For the text-containing cell, return its midpoint in (X, Y) coordinate format. 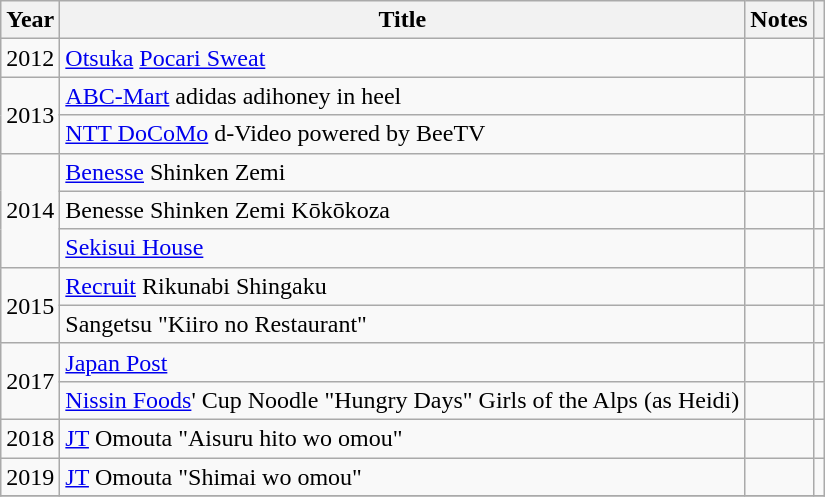
Sekisui House (402, 248)
ABC-Mart adidas adihoney in heel (402, 96)
Title (402, 20)
Recruit Rikunabi Shingaku (402, 286)
2019 (30, 477)
2017 (30, 381)
2015 (30, 305)
2014 (30, 210)
Year (30, 20)
Benesse Shinken Zemi Kōkōkoza (402, 210)
Notes (779, 20)
2012 (30, 58)
Benesse Shinken Zemi (402, 172)
Otsuka Pocari Sweat (402, 58)
Japan Post (402, 362)
JT Omouta "Aisuru hito wo omou" (402, 438)
2013 (30, 115)
NTT DoCoMo d-Video powered by BeeTV (402, 134)
2018 (30, 438)
JT Omouta "Shimai wo omou" (402, 477)
Nissin Foods' Cup Noodle "Hungry Days" Girls of the Alps (as Heidi) (402, 400)
Sangetsu "Kiiro no Restaurant" (402, 324)
